Return the [X, Y] coordinate for the center point of the cell that contains the specified text.  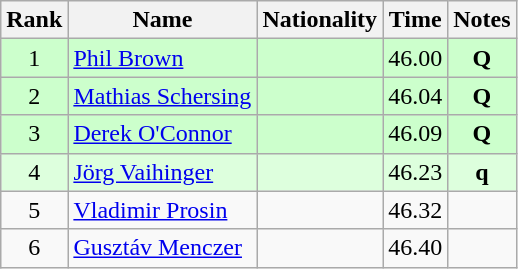
Rank [34, 20]
Time [416, 20]
Mathias Schersing [162, 96]
2 [34, 96]
46.32 [416, 210]
1 [34, 58]
Gusztáv Menczer [162, 248]
Nationality [320, 20]
46.09 [416, 134]
Vladimir Prosin [162, 210]
Derek O'Connor [162, 134]
46.04 [416, 96]
Name [162, 20]
Notes [482, 20]
46.00 [416, 58]
q [482, 172]
Phil Brown [162, 58]
3 [34, 134]
6 [34, 248]
5 [34, 210]
46.40 [416, 248]
4 [34, 172]
46.23 [416, 172]
Jörg Vaihinger [162, 172]
